Output the [X, Y] coordinate of the center of the cell containing the given text.  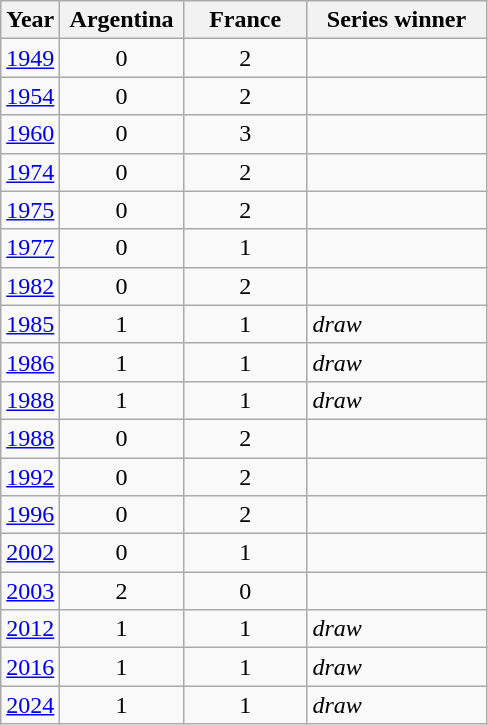
Series winner [396, 20]
2024 [30, 705]
Argentina [122, 20]
1949 [30, 58]
1996 [30, 515]
1992 [30, 477]
2003 [30, 591]
1977 [30, 248]
1982 [30, 286]
3 [245, 134]
2012 [30, 629]
1975 [30, 210]
1954 [30, 96]
Year [30, 20]
France [245, 20]
1974 [30, 172]
2016 [30, 667]
2002 [30, 553]
1986 [30, 362]
1960 [30, 134]
1985 [30, 324]
